Identify which cell holds the provided text, then report its [X, Y] central coordinate. 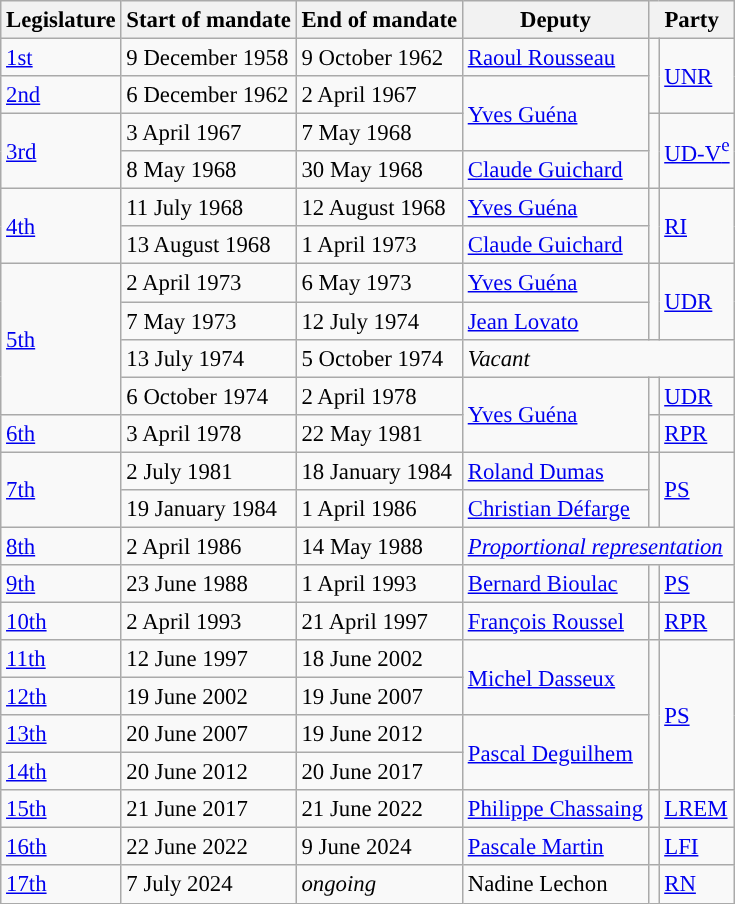
19 June 2012 [379, 734]
LFI [697, 847]
13 August 1968 [208, 245]
12th [61, 697]
Christian Défarge [555, 509]
7 July 2024 [208, 885]
LREM [697, 809]
11th [61, 659]
7th [61, 490]
9 December 1958 [208, 58]
Roland Dumas [555, 471]
5th [61, 339]
20 June 2017 [379, 772]
19 January 1984 [208, 509]
1 April 1973 [379, 245]
2 April 1967 [379, 95]
13 July 1974 [208, 358]
UD-Ve [697, 152]
1 April 1993 [379, 584]
2nd [61, 95]
ongoing [379, 885]
20 June 2012 [208, 772]
14 May 1988 [379, 546]
Jean Lovato [555, 321]
2 April 1986 [208, 546]
22 May 1981 [379, 433]
Start of mandate [208, 20]
3 April 1967 [208, 133]
9th [61, 584]
18 January 1984 [379, 471]
19 June 2007 [379, 697]
Pascale Martin [555, 847]
21 June 2017 [208, 809]
12 August 1968 [379, 208]
17th [61, 885]
21 June 2022 [379, 809]
18 June 2002 [379, 659]
End of mandate [379, 20]
10th [61, 621]
9 October 1962 [379, 58]
21 April 1997 [379, 621]
11 July 1968 [208, 208]
Pascal Deguilhem [555, 752]
5 October 1974 [379, 358]
Raoul Rousseau [555, 58]
30 May 1968 [379, 170]
14th [61, 772]
Bernard Bioulac [555, 584]
1st [61, 58]
Vacant [598, 358]
12 July 1974 [379, 321]
15th [61, 809]
6 May 1973 [379, 283]
6th [61, 433]
Deputy [555, 20]
2 April 1973 [208, 283]
19 June 2002 [208, 697]
20 June 2007 [208, 734]
8th [61, 546]
Michel Dasseux [555, 678]
RN [697, 885]
2 July 1981 [208, 471]
Nadine Lechon [555, 885]
6 December 1962 [208, 95]
1 April 1986 [379, 509]
7 May 1968 [379, 133]
16th [61, 847]
13th [61, 734]
4th [61, 226]
12 June 1997 [208, 659]
23 June 1988 [208, 584]
7 May 1973 [208, 321]
6 October 1974 [208, 396]
Philippe Chassaing [555, 809]
8 May 1968 [208, 170]
2 April 1978 [379, 396]
Legislature [61, 20]
UNR [697, 76]
9 June 2024 [379, 847]
3 April 1978 [208, 433]
22 June 2022 [208, 847]
Party [692, 20]
2 April 1993 [208, 621]
3rd [61, 152]
RI [697, 226]
François Roussel [555, 621]
Proportional representation [598, 546]
